Identify which cell holds the provided text, then report its (x, y) central coordinate. 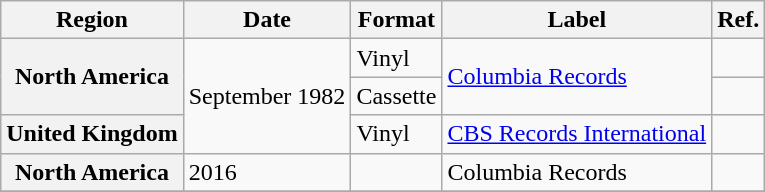
Label (577, 20)
September 1982 (267, 96)
Ref. (738, 20)
United Kingdom (92, 134)
Format (396, 20)
2016 (267, 172)
CBS Records International (577, 134)
Date (267, 20)
Cassette (396, 96)
Region (92, 20)
